Extract the (x, y) coordinate from the center of the cell holding the provided text.  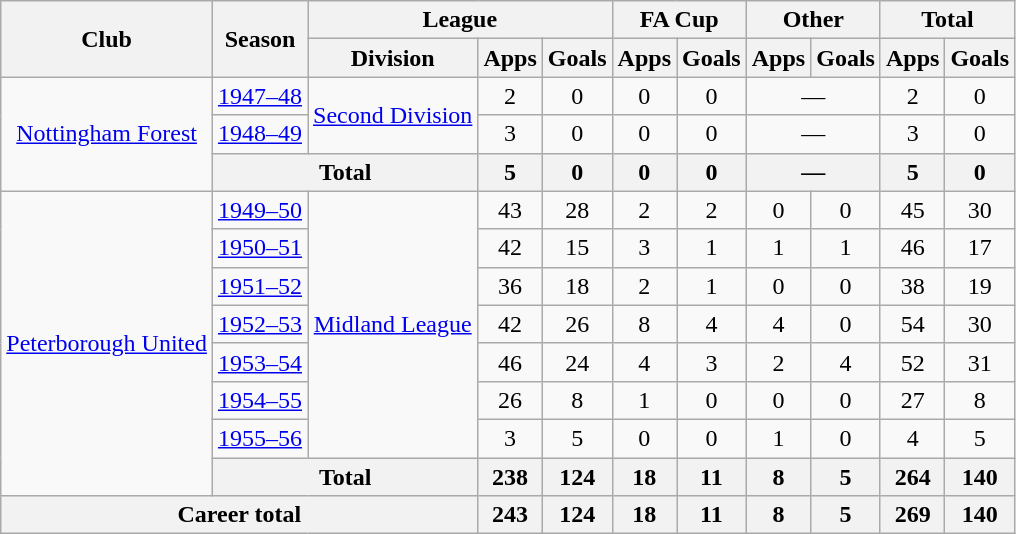
15 (577, 248)
Peterborough United (107, 343)
19 (980, 286)
1947–48 (260, 96)
54 (912, 324)
1948–49 (260, 134)
Nottingham Forest (107, 134)
31 (980, 362)
45 (912, 210)
Season (260, 39)
Club (107, 39)
52 (912, 362)
38 (912, 286)
1950–51 (260, 248)
17 (980, 248)
1955–56 (260, 438)
League (460, 20)
243 (510, 515)
1954–55 (260, 400)
36 (510, 286)
Other (813, 20)
1949–50 (260, 210)
FA Cup (679, 20)
264 (912, 477)
269 (912, 515)
1952–53 (260, 324)
1953–54 (260, 362)
24 (577, 362)
1951–52 (260, 286)
43 (510, 210)
Second Division (393, 115)
Midland League (393, 324)
27 (912, 400)
28 (577, 210)
Division (393, 58)
238 (510, 477)
Career total (240, 515)
